For the text-containing cell, return its midpoint in [x, y] coordinate format. 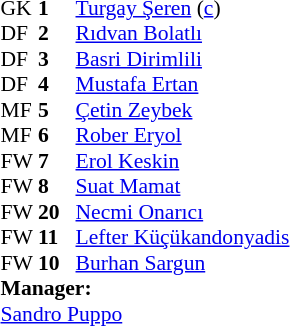
20 [57, 212]
Manager: [146, 289]
2 [57, 33]
11 [57, 237]
Burhan Sargun [183, 263]
10 [57, 263]
5 [57, 110]
Necmi Onarıcı [183, 212]
4 [57, 85]
3 [57, 59]
6 [57, 135]
Suat Mamat [183, 187]
Çetin Zeybek [183, 110]
Rıdvan Bolatlı [183, 33]
Mustafa Ertan [183, 85]
Lefter Küçükandonyadis [183, 237]
8 [57, 187]
Erol Keskin [183, 161]
Rober Eryol [183, 135]
7 [57, 161]
Basri Dirimlili [183, 59]
